Extract the [X, Y] coordinate from the center of the cell holding the provided text.  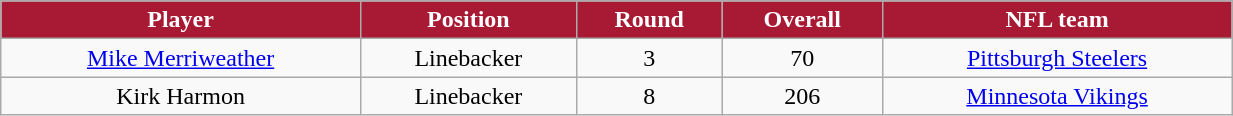
Pittsburgh Steelers [1056, 58]
Round [649, 20]
Kirk Harmon [181, 96]
206 [802, 96]
NFL team [1056, 20]
Position [468, 20]
Player [181, 20]
Overall [802, 20]
Minnesota Vikings [1056, 96]
Mike Merriweather [181, 58]
8 [649, 96]
3 [649, 58]
70 [802, 58]
